Detect which cell encompasses the target text, then output its (X, Y) center coordinate. 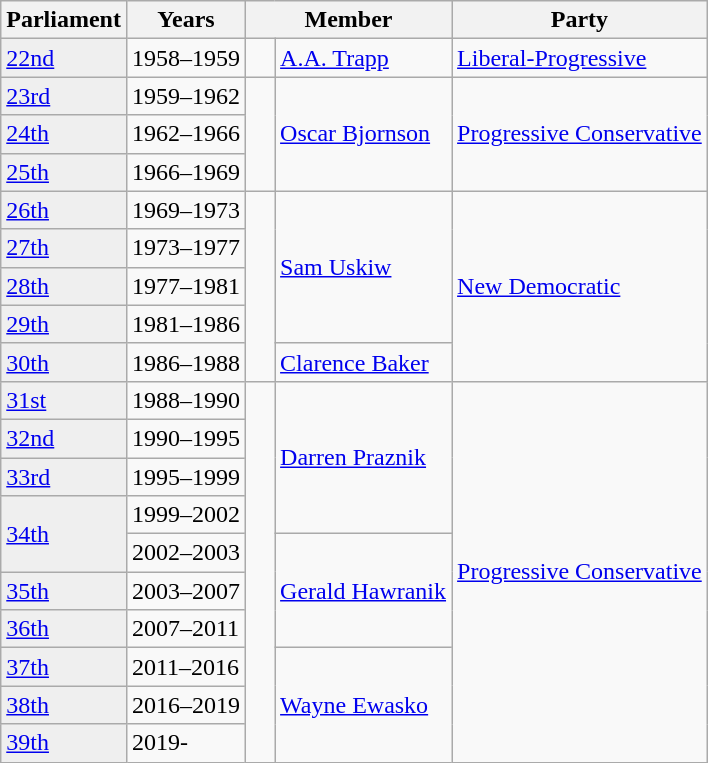
1959–1962 (186, 96)
New Democratic (580, 286)
1981–1986 (186, 324)
Member (349, 20)
23rd (64, 96)
37th (64, 667)
Clarence Baker (364, 362)
Liberal-Progressive (580, 58)
39th (64, 743)
35th (64, 591)
2002–2003 (186, 553)
1966–1969 (186, 172)
Parliament (64, 20)
2003–2007 (186, 591)
26th (64, 210)
1986–1988 (186, 362)
31st (64, 400)
1969–1973 (186, 210)
2019- (186, 743)
1988–1990 (186, 400)
1999–2002 (186, 515)
27th (64, 248)
1962–1966 (186, 134)
2007–2011 (186, 629)
Sam Uskiw (364, 267)
1958–1959 (186, 58)
Oscar Bjornson (364, 134)
1977–1981 (186, 286)
Wayne Ewasko (364, 705)
36th (64, 629)
25th (64, 172)
30th (64, 362)
Gerald Hawranik (364, 591)
24th (64, 134)
32nd (64, 438)
33rd (64, 477)
1990–1995 (186, 438)
34th (64, 534)
Party (580, 20)
1973–1977 (186, 248)
Years (186, 20)
2016–2019 (186, 705)
22nd (64, 58)
28th (64, 286)
A.A. Trapp (364, 58)
1995–1999 (186, 477)
38th (64, 705)
2011–2016 (186, 667)
Darren Praznik (364, 457)
29th (64, 324)
